Capture the cell that displays the provided text and extract its (X, Y) central coordinate. 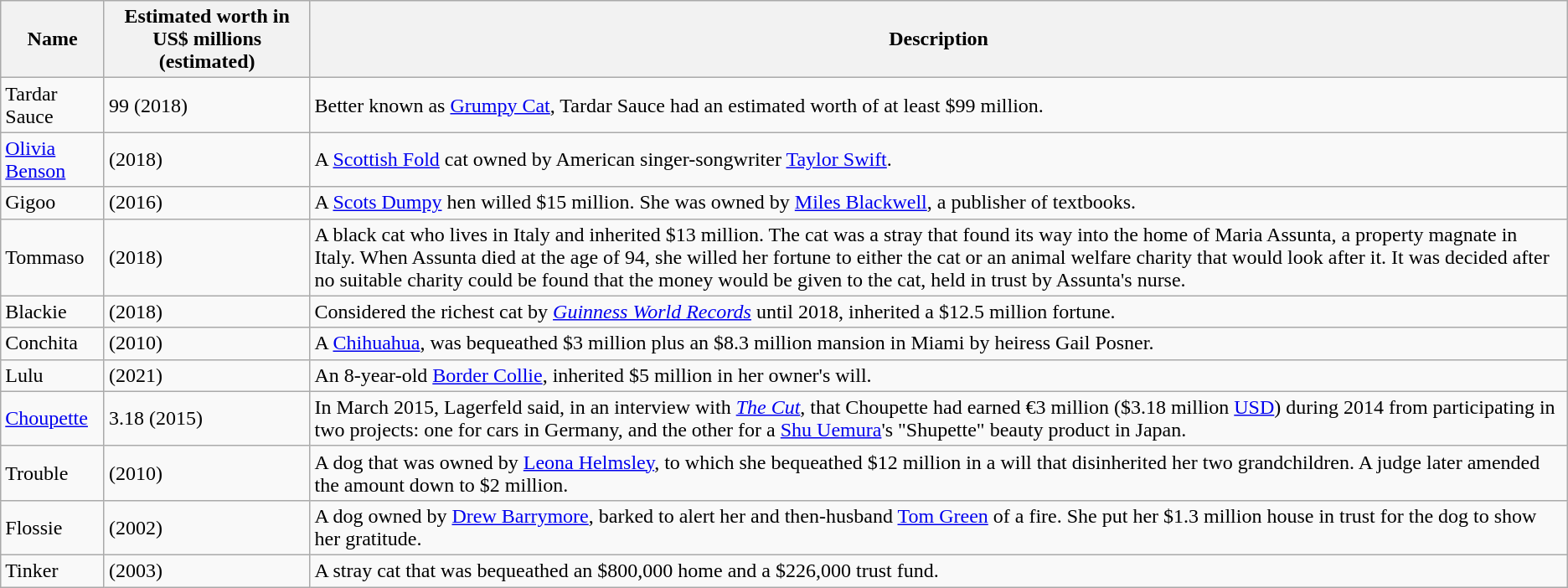
A Scots Dumpy hen willed $15 million. She was owned by Miles Blackwell, a publisher of textbooks. (938, 203)
A Scottish Fold cat owned by American singer-songwriter Taylor Swift. (938, 159)
Choupette (53, 419)
(2003) (207, 570)
(2021) (207, 375)
99 (2018) (207, 106)
A Chihuahua, was bequeathed $3 million plus an $8.3 million mansion in Miami by heiress Gail Posner. (938, 343)
3.18 (2015) (207, 419)
Estimated worth in US$ millions (estimated) (207, 39)
Trouble (53, 472)
Lulu (53, 375)
Tardar Sauce (53, 106)
Considered the richest cat by Guinness World Records until 2018, inherited a $12.5 million fortune. (938, 312)
(2016) (207, 203)
Tommaso (53, 257)
Conchita (53, 343)
Flossie (53, 528)
(2002) (207, 528)
Tinker (53, 570)
An 8-year-old Border Collie, inherited $5 million in her owner's will. (938, 375)
Description (938, 39)
Blackie (53, 312)
Better known as Grumpy Cat, Tardar Sauce had an estimated worth of at least $99 million. (938, 106)
Gigoo (53, 203)
A stray cat that was bequeathed an $800,000 home and a $226,000 trust fund. (938, 570)
Name (53, 39)
Olivia Benson (53, 159)
